Locate the cell with the specified text and output its (x, y) center coordinate. 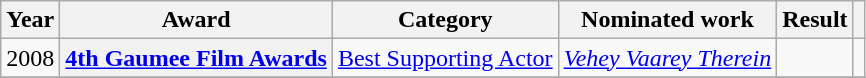
Award (196, 20)
Result (815, 20)
2008 (30, 58)
Nominated work (668, 20)
Category (445, 20)
Year (30, 20)
4th Gaumee Film Awards (196, 58)
Best Supporting Actor (445, 58)
Vehey Vaarey Therein (668, 58)
